Identify which cell holds the provided text, then report its (x, y) central coordinate. 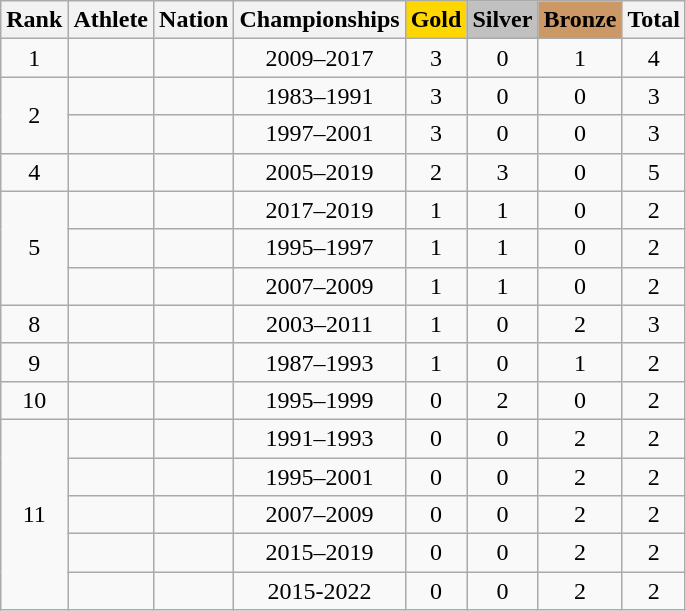
8 (34, 324)
Rank (34, 20)
1987–1993 (320, 362)
1997–2001 (320, 134)
2015–2019 (320, 553)
Total (654, 20)
1995–2001 (320, 477)
2009–2017 (320, 58)
2017–2019 (320, 210)
Athlete (111, 20)
1995–1997 (320, 248)
11 (34, 514)
Championships (320, 20)
2015-2022 (320, 591)
2003–2011 (320, 324)
1983–1991 (320, 96)
Bronze (580, 20)
Gold (436, 20)
9 (34, 362)
Nation (194, 20)
10 (34, 400)
Silver (502, 20)
2005–2019 (320, 172)
1991–1993 (320, 438)
1995–1999 (320, 400)
